Output the (X, Y) coordinate of the center of the cell containing the given text.  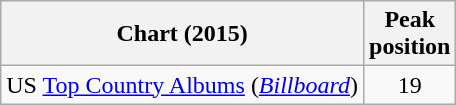
Peak position (410, 34)
Chart (2015) (182, 34)
US Top Country Albums (Billboard) (182, 85)
19 (410, 85)
